Provide the [x, y] coordinate of the cell's center where the given text is located.  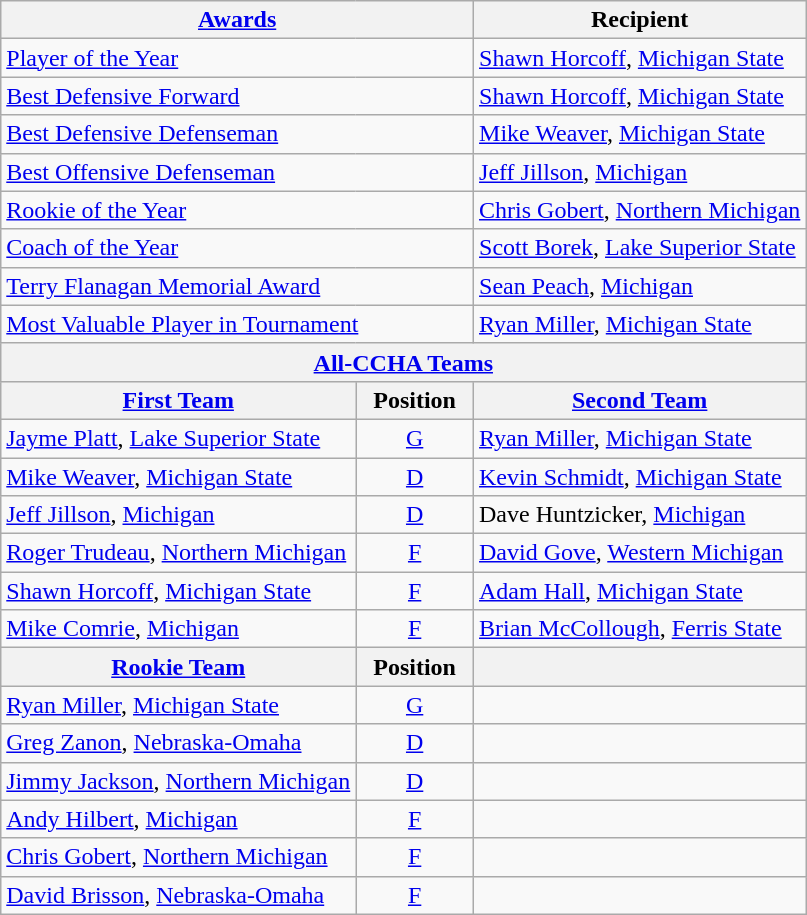
Dave Huntzicker, Michigan [640, 515]
All-CCHA Teams [404, 362]
Kevin Schmidt, Michigan State [640, 477]
Mike Comrie, Michigan [178, 629]
Second Team [640, 400]
Jimmy Jackson, Northern Michigan [178, 781]
Scott Borek, Lake Superior State [640, 248]
Player of the Year [238, 58]
Adam Hall, Michigan State [640, 591]
Recipient [640, 20]
First Team [178, 400]
Sean Peach, Michigan [640, 286]
Best Defensive Defenseman [238, 134]
Terry Flanagan Memorial Award [238, 286]
David Brisson, Nebraska-Omaha [178, 895]
Rookie of the Year [238, 210]
Greg Zanon, Nebraska-Omaha [178, 743]
Andy Hilbert, Michigan [178, 819]
Coach of the Year [238, 248]
Awards [238, 20]
Roger Trudeau, Northern Michigan [178, 553]
Rookie Team [178, 667]
Best Offensive Defenseman [238, 172]
Brian McCollough, Ferris State [640, 629]
Most Valuable Player in Tournament [238, 324]
Jayme Platt, Lake Superior State [178, 438]
David Gove, Western Michigan [640, 553]
Best Defensive Forward [238, 96]
